Find where the given text appears and provide that cell's center as [x, y] coordinate. 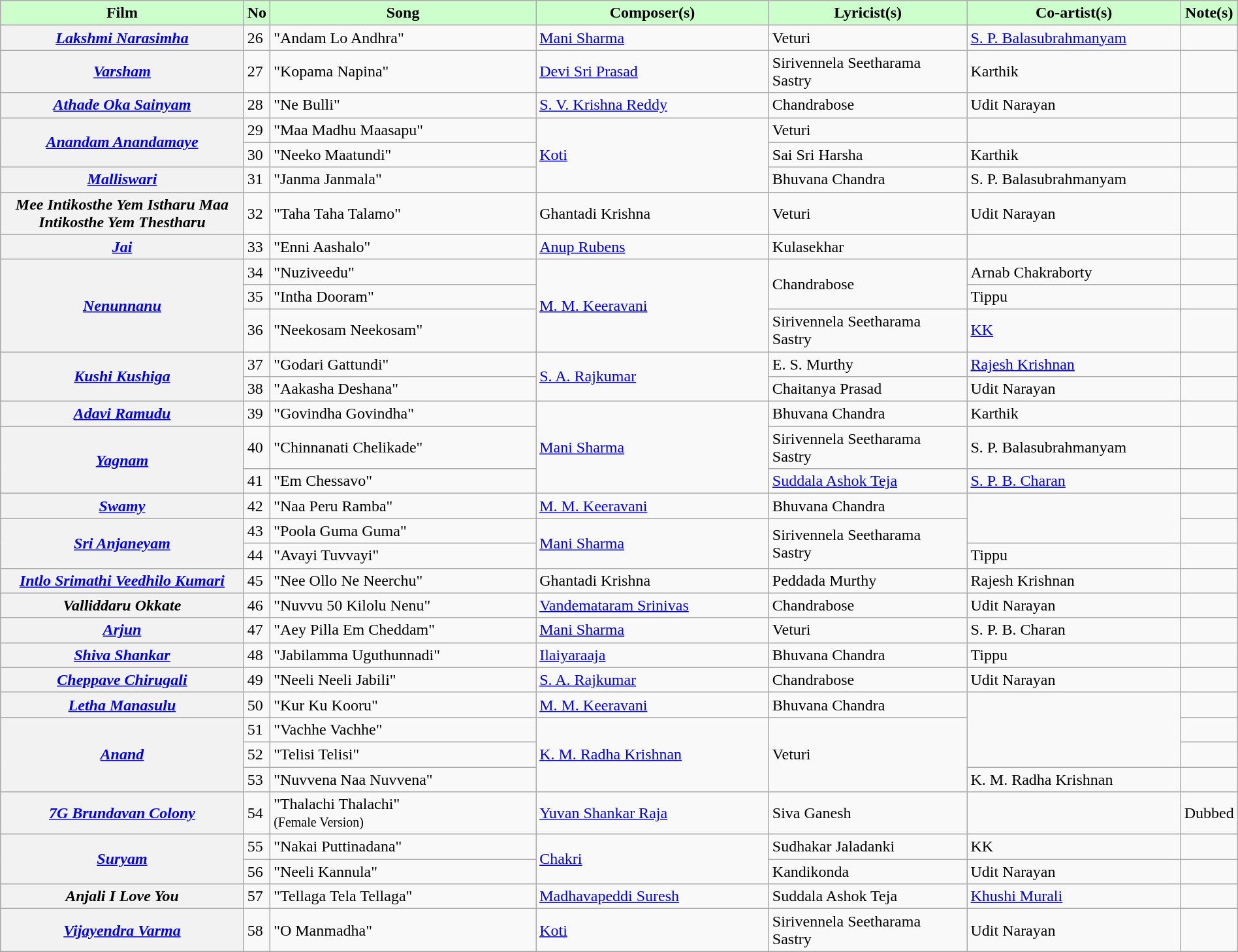
Varsham [122, 72]
Anup Rubens [653, 247]
"Poola Guma Guma" [404, 531]
"Avayi Tuvvayi" [404, 556]
Peddada Murthy [868, 580]
"Nuvvu 50 Kilolu Nenu" [404, 605]
41 [257, 481]
58 [257, 930]
42 [257, 506]
51 [257, 729]
28 [257, 105]
34 [257, 272]
Composer(s) [653, 13]
27 [257, 72]
"Intha Dooram" [404, 296]
Ilaiyaraaja [653, 655]
Suryam [122, 859]
53 [257, 779]
Sudhakar Jaladanki [868, 847]
Letha Manasulu [122, 705]
Anandam Anandamaye [122, 142]
26 [257, 38]
Yuvan Shankar Raja [653, 814]
"Godari Gattundi" [404, 364]
Swamy [122, 506]
55 [257, 847]
Song [404, 13]
"Tellaga Tela Tellaga" [404, 896]
47 [257, 630]
Kulasekhar [868, 247]
56 [257, 872]
Cheppave Chirugali [122, 680]
32 [257, 213]
"Neeko Maatundi" [404, 155]
52 [257, 754]
39 [257, 414]
Arnab Chakraborty [1073, 272]
31 [257, 180]
Note(s) [1209, 13]
"Kur Ku Kooru" [404, 705]
Shiva Shankar [122, 655]
"Chinnanati Chelikade" [404, 448]
"Govindha Govindha" [404, 414]
Yagnam [122, 460]
Mee Intikosthe Yem Istharu Maa Intikosthe Yem Thestharu [122, 213]
Anand [122, 754]
"Aakasha Deshana" [404, 389]
"Kopama Napina" [404, 72]
E. S. Murthy [868, 364]
44 [257, 556]
45 [257, 580]
40 [257, 448]
Malliswari [122, 180]
29 [257, 130]
Nenunnanu [122, 306]
Arjun [122, 630]
49 [257, 680]
"Neeli Kannula" [404, 872]
No [257, 13]
Madhavapeddi Suresh [653, 896]
54 [257, 814]
"Telisi Telisi" [404, 754]
48 [257, 655]
Co-artist(s) [1073, 13]
"Enni Aashalo" [404, 247]
"Nakai Puttinadana" [404, 847]
Intlo Srimathi Veedhilo Kumari [122, 580]
"Taha Taha Talamo" [404, 213]
Film [122, 13]
7G Brundavan Colony [122, 814]
35 [257, 296]
38 [257, 389]
33 [257, 247]
46 [257, 605]
"Vachhe Vachhe" [404, 729]
Khushi Murali [1073, 896]
"Janma Janmala" [404, 180]
"Nuziveedu" [404, 272]
Chaitanya Prasad [868, 389]
"Neekosam Neekosam" [404, 330]
"Jabilamma Uguthunnadi" [404, 655]
"Nee Ollo Ne Neerchu" [404, 580]
"Maa Madhu Maasapu" [404, 130]
Athade Oka Sainyam [122, 105]
Valliddaru Okkate [122, 605]
36 [257, 330]
Vandemataram Srinivas [653, 605]
50 [257, 705]
Kandikonda [868, 872]
"Neeli Neeli Jabili" [404, 680]
Adavi Ramudu [122, 414]
37 [257, 364]
Dubbed [1209, 814]
Sai Sri Harsha [868, 155]
30 [257, 155]
"Naa Peru Ramba" [404, 506]
Devi Sri Prasad [653, 72]
Sri Anjaneyam [122, 543]
Vijayendra Varma [122, 930]
S. V. Krishna Reddy [653, 105]
"Ne Bulli" [404, 105]
Chakri [653, 859]
"Thalachi Thalachi"(Female Version) [404, 814]
57 [257, 896]
43 [257, 531]
"Andam Lo Andhra" [404, 38]
"O Manmadha" [404, 930]
Anjali I Love You [122, 896]
"Em Chessavo" [404, 481]
"Aey Pilla Em Cheddam" [404, 630]
Siva Ganesh [868, 814]
Lakshmi Narasimha [122, 38]
Jai [122, 247]
"Nuvvena Naa Nuvvena" [404, 779]
Kushi Kushiga [122, 376]
Lyricist(s) [868, 13]
